Locate the cell with the specified text and output its (x, y) center coordinate. 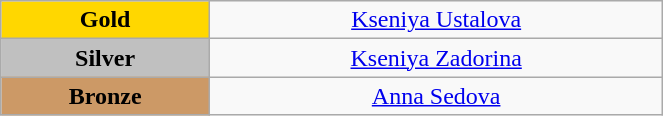
Kseniya Ustalova (436, 20)
Silver (106, 58)
Bronze (106, 96)
Anna Sedova (436, 96)
Kseniya Zadorina (436, 58)
Gold (106, 20)
